Scan for the cell matching the given text and deliver its [x, y] coordinate at center. 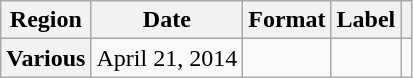
Format [287, 20]
April 21, 2014 [167, 58]
Date [167, 20]
Various [46, 58]
Label [366, 20]
Region [46, 20]
